Capture the cell that displays the provided text and extract its [X, Y] central coordinate. 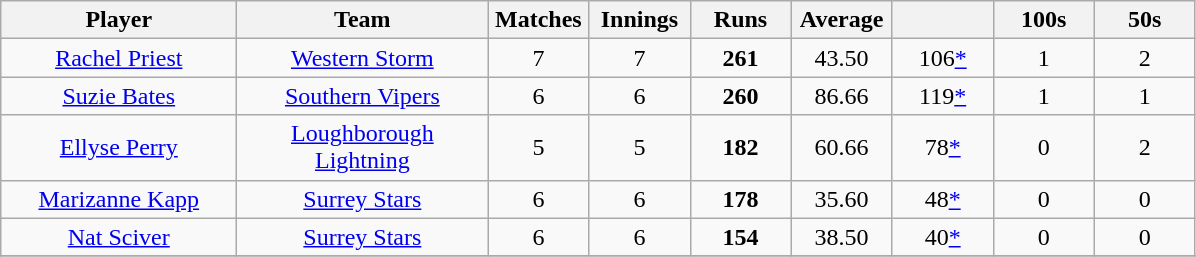
35.60 [842, 199]
Team [362, 20]
Player [119, 20]
50s [1144, 20]
48* [942, 199]
100s [1044, 20]
43.50 [842, 58]
86.66 [842, 96]
78* [942, 148]
60.66 [842, 148]
Runs [740, 20]
Ellyse Perry [119, 148]
Average [842, 20]
Innings [640, 20]
Loughborough Lightning [362, 148]
40* [942, 237]
Rachel Priest [119, 58]
261 [740, 58]
178 [740, 199]
Southern Vipers [362, 96]
Suzie Bates [119, 96]
182 [740, 148]
260 [740, 96]
Nat Sciver [119, 237]
Western Storm [362, 58]
154 [740, 237]
106* [942, 58]
Matches [538, 20]
38.50 [842, 237]
Marizanne Kapp [119, 199]
119* [942, 96]
